Return [x, y] of the center of cell containing provided text 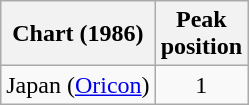
1 [201, 85]
Peakposition [201, 34]
Chart (1986) [78, 34]
Japan (Oricon) [78, 85]
